Pinpoint the cell where the given text exists, returning its (x, y) midpoint coordinate. 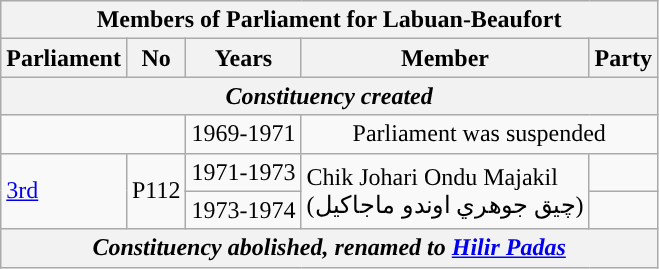
Chik Johari Ondu Majakil (چيق جوهري اوندو ماجاكيل) (445, 191)
Constituency created (330, 96)
1969-1971 (244, 134)
Parliament (64, 58)
No (156, 58)
Constituency abolished, renamed to Hilir Padas (330, 248)
Members of Parliament for Labuan-Beaufort (330, 20)
1973-1974 (244, 210)
P112 (156, 191)
Years (244, 58)
1971-1973 (244, 172)
Party (623, 58)
Parliament was suspended (479, 134)
Member (445, 58)
3rd (64, 191)
